For the text-containing cell, return its midpoint in [X, Y] coordinate format. 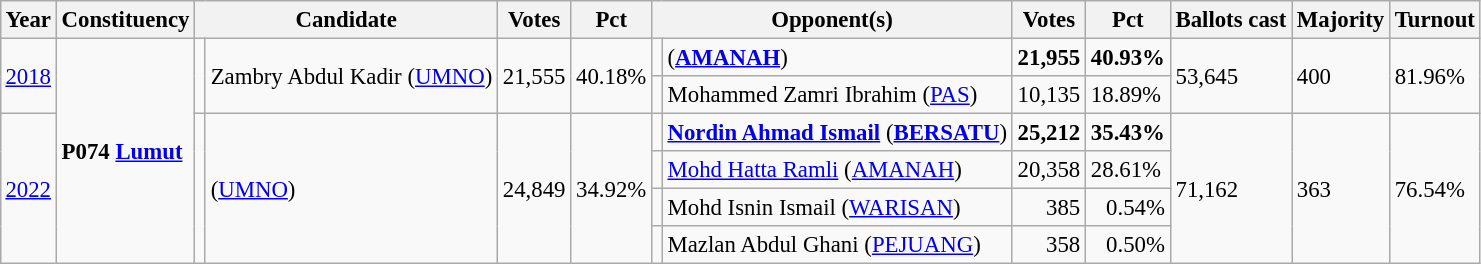
25,212 [1048, 133]
Mohd Hatta Ramli (AMANAH) [837, 170]
0.50% [1128, 245]
Majority [1341, 20]
20,358 [1048, 170]
Year [28, 20]
Ballots cast [1230, 20]
24,849 [534, 189]
358 [1048, 245]
10,135 [1048, 95]
2018 [28, 76]
Candidate [346, 20]
363 [1341, 189]
18.89% [1128, 95]
40.18% [612, 76]
Turnout [1434, 20]
81.96% [1434, 76]
40.93% [1128, 57]
28.61% [1128, 170]
Constituency [125, 20]
Opponent(s) [832, 20]
71,162 [1230, 189]
P074 Lumut [125, 151]
Mohd Isnin Ismail (WARISAN) [837, 208]
385 [1048, 208]
Mazlan Abdul Ghani (PEJUANG) [837, 245]
400 [1341, 76]
Mohammed Zamri Ibrahim (PAS) [837, 95]
34.92% [612, 189]
21,555 [534, 76]
Nordin Ahmad Ismail (BERSATU) [837, 133]
35.43% [1128, 133]
(UMNO) [351, 189]
21,955 [1048, 57]
2022 [28, 189]
0.54% [1128, 208]
53,645 [1230, 76]
76.54% [1434, 189]
Zambry Abdul Kadir (UMNO) [351, 76]
(AMANAH) [837, 57]
